Determine the [x, y] coordinate at the center of the cell enclosing the given text.  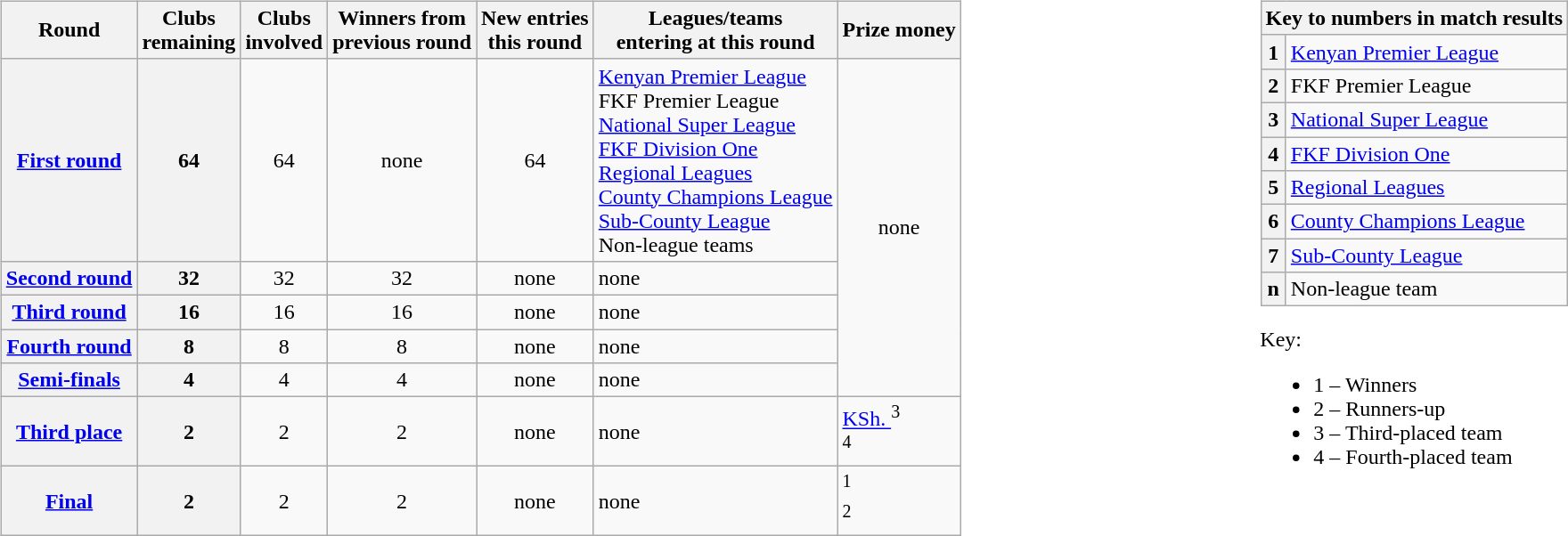
Sub-County League [1426, 256]
5 [1273, 188]
Regional Leagues [1426, 188]
National Super League [1426, 119]
Semi-finals [69, 380]
Clubsinvolved [284, 30]
First round [69, 160]
1 [1273, 52]
FKF Division One [1426, 154]
County Champions League [1426, 222]
Third place [69, 432]
Fourth round [69, 346]
Kenyan Premier LeagueFKF Premier LeagueNational Super LeagueFKF Division OneRegional LeaguesCounty Champions LeagueSub-County LeagueNon-league teams [715, 160]
FKF Premier League [1426, 85]
3 [1273, 119]
n [1273, 289]
Clubsremaining [189, 30]
Second round [69, 278]
Prize money [899, 30]
Final [69, 501]
KSh. 34 [899, 432]
Leagues/teamsentering at this round [715, 30]
Kenyan Premier League [1426, 52]
Key to numbers in match results [1415, 18]
6 [1273, 222]
Third round [69, 312]
Non-league team [1426, 289]
New entriesthis round [535, 30]
Round [69, 30]
7 [1273, 256]
Winners fromprevious round [403, 30]
12 [899, 501]
